Return [x, y] of the center of cell containing provided text 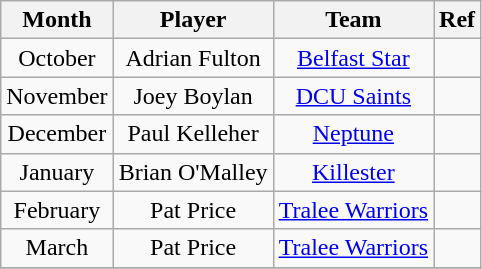
Neptune [353, 134]
Month [57, 20]
Brian O'Malley [193, 172]
Adrian Fulton [193, 58]
December [57, 134]
Belfast Star [353, 58]
Team [353, 20]
January [57, 172]
October [57, 58]
November [57, 96]
Player [193, 20]
Paul Kelleher [193, 134]
Ref [458, 20]
February [57, 210]
DCU Saints [353, 96]
Killester [353, 172]
Joey Boylan [193, 96]
March [57, 248]
